Pinpoint the cell where the given text exists, returning its [x, y] midpoint coordinate. 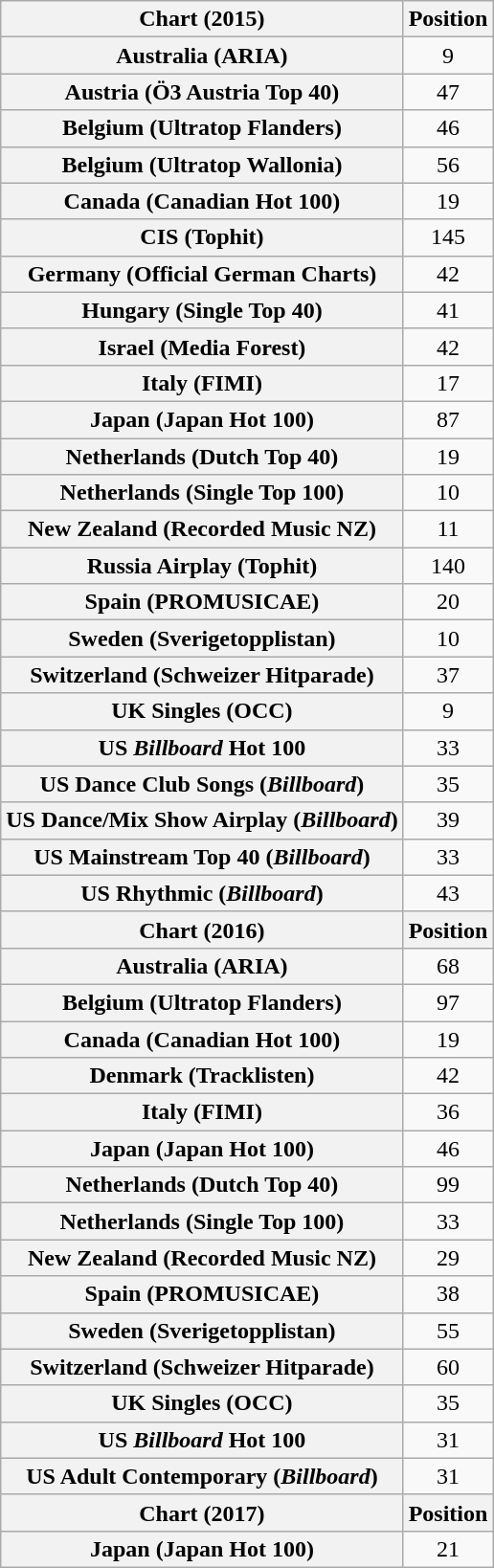
Austria (Ö3 Austria Top 40) [202, 92]
Israel (Media Forest) [202, 347]
60 [448, 1367]
US Rhythmic (Billboard) [202, 893]
68 [448, 966]
21 [448, 1549]
Hungary (Single Top 40) [202, 310]
99 [448, 1185]
Denmark (Tracklisten) [202, 1076]
43 [448, 893]
Chart (2016) [202, 930]
39 [448, 820]
87 [448, 419]
37 [448, 675]
Germany (Official German Charts) [202, 274]
Belgium (Ultratop Wallonia) [202, 165]
56 [448, 165]
CIS (Tophit) [202, 237]
Chart (2015) [202, 19]
55 [448, 1331]
Russia Airplay (Tophit) [202, 566]
145 [448, 237]
29 [448, 1258]
17 [448, 383]
36 [448, 1112]
US Mainstream Top 40 (Billboard) [202, 857]
US Dance/Mix Show Airplay (Billboard) [202, 820]
97 [448, 1002]
41 [448, 310]
11 [448, 529]
140 [448, 566]
38 [448, 1294]
US Dance Club Songs (Billboard) [202, 784]
US Adult Contemporary (Billboard) [202, 1476]
20 [448, 602]
Chart (2017) [202, 1512]
47 [448, 92]
